Find where the given text appears and provide that cell's center as [X, Y] coordinate. 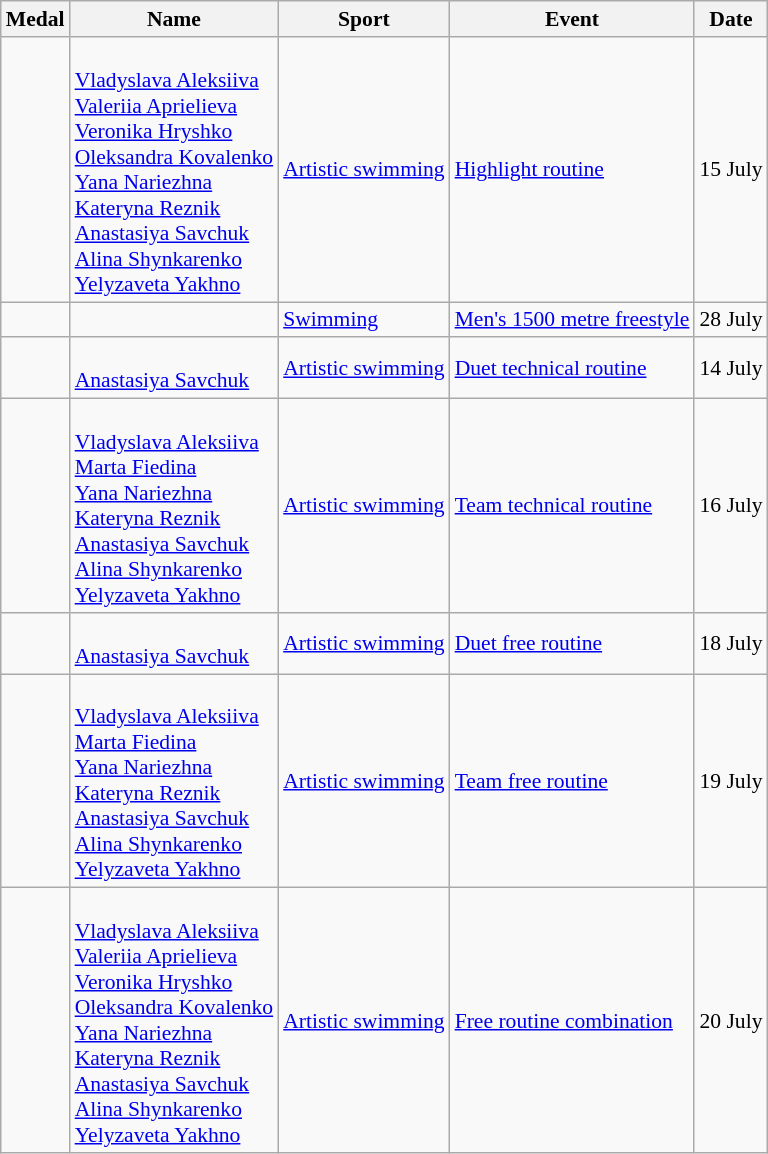
18 July [730, 644]
Team technical routine [572, 506]
Team free routine [572, 781]
Name [174, 19]
Highlight routine [572, 170]
16 July [730, 506]
Swimming [364, 320]
Medal [36, 19]
20 July [730, 1020]
Duet free routine [572, 644]
19 July [730, 781]
14 July [730, 368]
15 July [730, 170]
Free routine combination [572, 1020]
Event [572, 19]
Sport [364, 19]
Date [730, 19]
Duet technical routine [572, 368]
Men's 1500 metre freestyle [572, 320]
28 July [730, 320]
